Pinpoint the cell where the given text exists, returning its (x, y) midpoint coordinate. 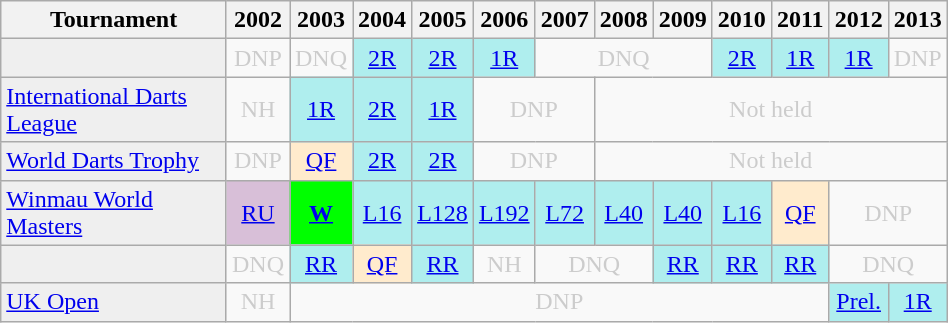
2013 (918, 20)
2002 (258, 20)
UK Open (114, 302)
World Darts Trophy (114, 161)
RU (258, 212)
2009 (682, 20)
International Darts League (114, 110)
2007 (564, 20)
Prel. (858, 302)
2010 (742, 20)
2008 (624, 20)
Tournament (114, 20)
Winmau World Masters (114, 212)
L192 (504, 212)
L128 (443, 212)
L72 (564, 212)
2003 (322, 20)
W (322, 212)
2005 (443, 20)
2004 (382, 20)
2012 (858, 20)
2011 (800, 20)
2006 (504, 20)
